Capture the cell that displays the provided text and extract its [X, Y] central coordinate. 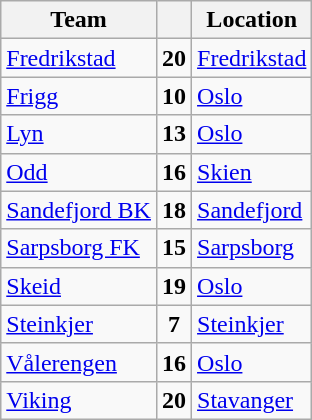
7 [174, 324]
Lyn [79, 134]
Odd [79, 172]
19 [174, 286]
Skeid [79, 286]
Sandefjord [252, 210]
Vålerengen [79, 362]
Location [252, 20]
13 [174, 134]
Team [79, 20]
10 [174, 96]
Sarpsborg FK [79, 248]
15 [174, 248]
18 [174, 210]
Sandefjord BK [79, 210]
Sarpsborg [252, 248]
Viking [79, 400]
Frigg [79, 96]
Skien [252, 172]
Stavanger [252, 400]
